Determine the (X, Y) coordinate at the center of the cell enclosing the given text.  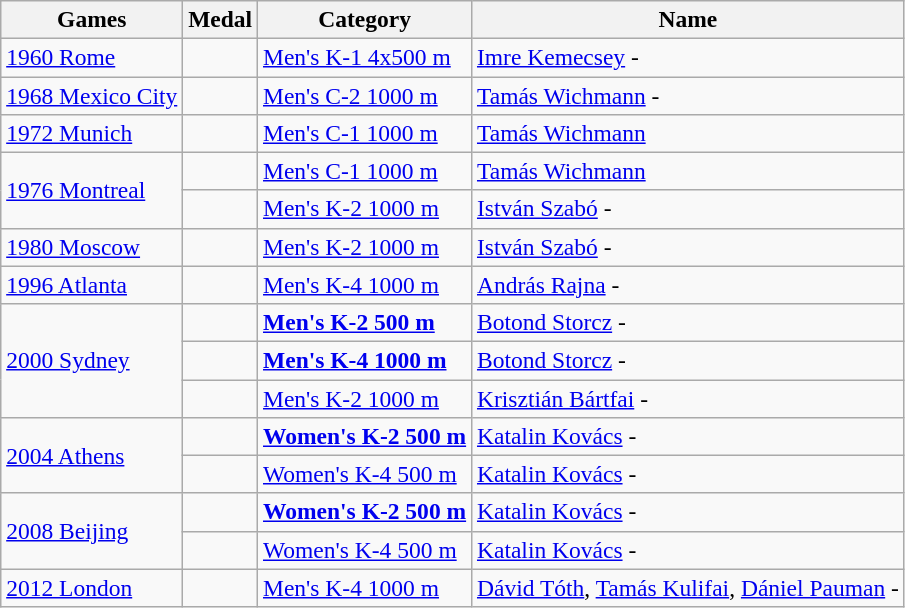
Dávid Tóth, Tamás Kulifai, Dániel Pauman - (688, 588)
Men's K-2 500 m (365, 322)
1980 Moscow (92, 247)
András Rajna - (688, 285)
Krisztián Bártfai - (688, 398)
1976 Montreal (92, 190)
1972 Munich (92, 133)
Tamás Wichmann - (688, 95)
Men's C-2 1000 m (365, 95)
Imre Kemecsey - (688, 57)
2008 Beijing (92, 531)
1960 Rome (92, 57)
Games (92, 19)
2000 Sydney (92, 360)
Name (688, 19)
2012 London (92, 588)
1996 Atlanta (92, 285)
Medal (220, 19)
Category (365, 19)
Men's K-1 4x500 m (365, 57)
1968 Mexico City (92, 95)
2004 Athens (92, 455)
